Capture the cell that displays the provided text and extract its (x, y) central coordinate. 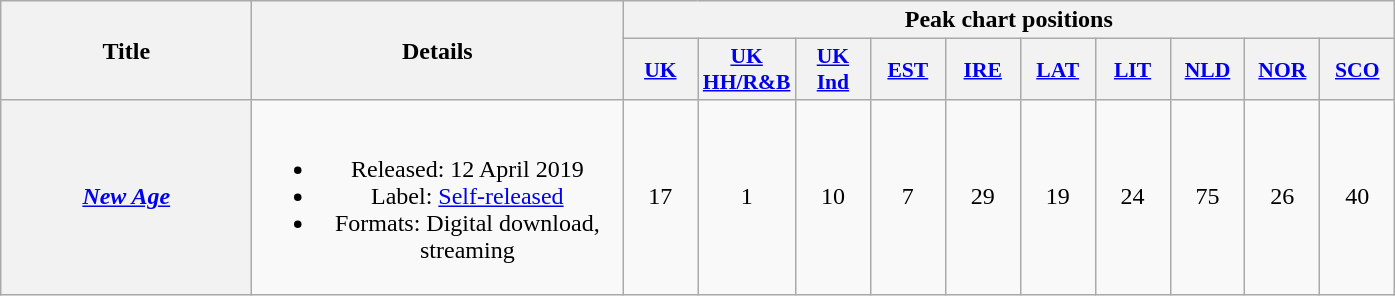
19 (1058, 197)
26 (1282, 197)
Details (438, 50)
Released: 12 April 2019Label: Self-releasedFormats: Digital download, streaming (438, 197)
UK (660, 70)
75 (1208, 197)
EST (908, 70)
IRE (982, 70)
7 (908, 197)
NLD (1208, 70)
NOR (1282, 70)
LAT (1058, 70)
29 (982, 197)
UKHH/R&B (747, 70)
Title (126, 50)
UKInd (832, 70)
1 (747, 197)
24 (1132, 197)
40 (1358, 197)
10 (832, 197)
Peak chart positions (1009, 20)
New Age (126, 197)
SCO (1358, 70)
LIT (1132, 70)
17 (660, 197)
